Return (x, y) of the center of cell containing provided text 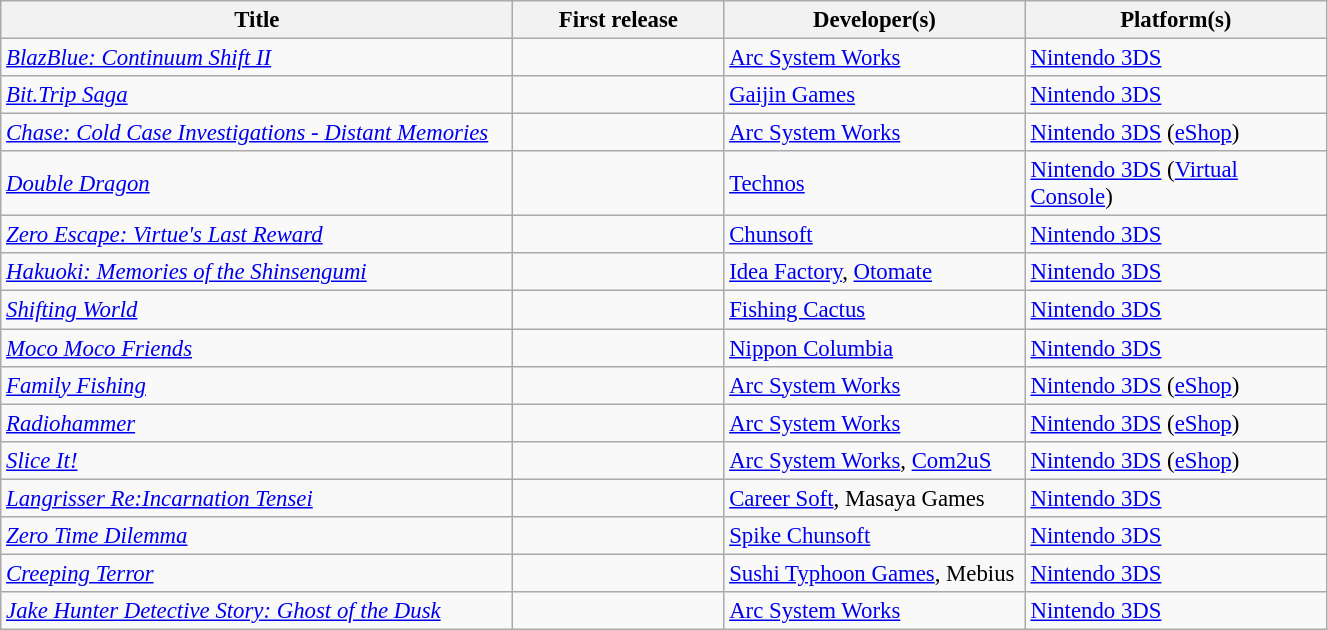
First release (618, 20)
Jake Hunter Detective Story: Ghost of the Dusk (257, 611)
Title (257, 20)
Bit.Trip Saga (257, 95)
Fishing Cactus (874, 310)
Double Dragon (257, 184)
Shifting World (257, 310)
Platform(s) (1176, 20)
Gaijin Games (874, 95)
Langrisser Re:Incarnation Tensei (257, 498)
Radiohammer (257, 423)
Idea Factory, Otomate (874, 273)
Technos (874, 184)
BlazBlue: Continuum Shift II (257, 58)
Sushi Typhoon Games, Mebius (874, 573)
Chase: Cold Case Investigations - Distant Memories (257, 133)
Career Soft, Masaya Games (874, 498)
Arc System Works, Com2uS (874, 460)
Slice It! (257, 460)
Zero Escape: Virtue's Last Reward (257, 235)
Family Fishing (257, 385)
Zero Time Dilemma (257, 536)
Spike Chunsoft (874, 536)
Creeping Terror (257, 573)
Developer(s) (874, 20)
Nintendo 3DS (Virtual Console) (1176, 184)
Chunsoft (874, 235)
Hakuoki: Memories of the Shinsengumi (257, 273)
Moco Moco Friends (257, 348)
Nippon Columbia (874, 348)
